Detect which cell encompasses the target text, then output its [X, Y] center coordinate. 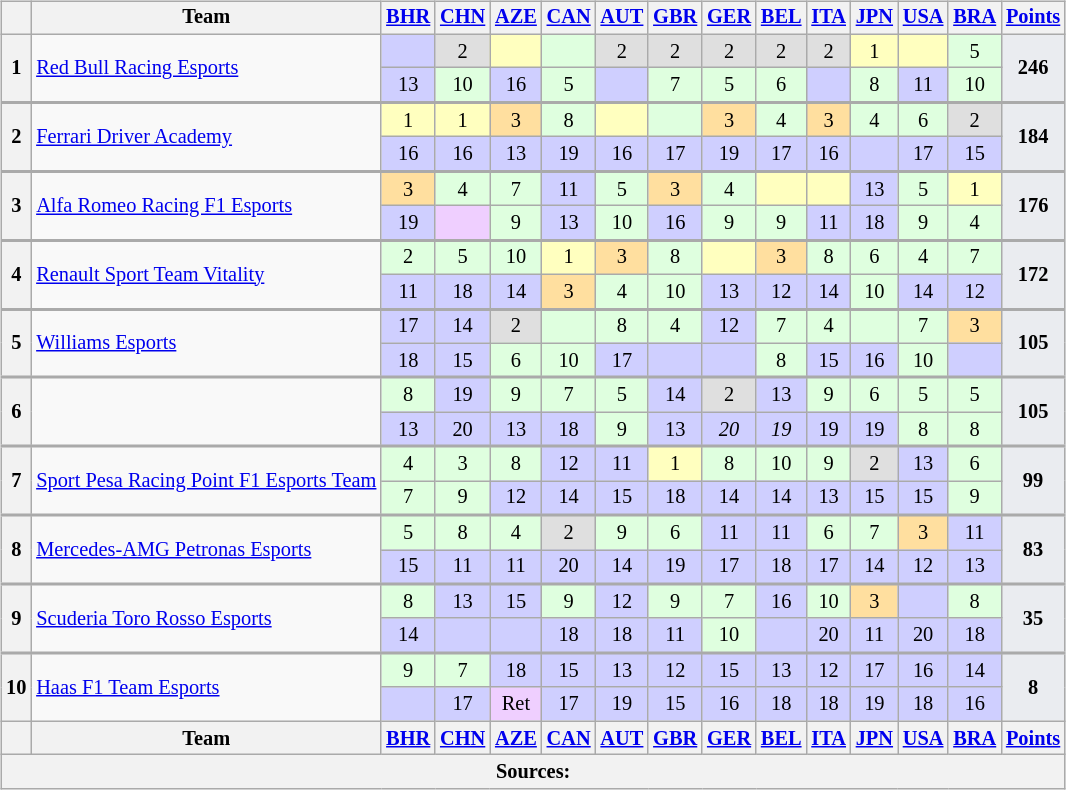
Renault Sport Team Vitality [206, 274]
Red Bull Racing Esports [206, 68]
83 [1033, 550]
172 [1033, 274]
Alfa Romeo Racing F1 Esports [206, 206]
Haas F1 Team Esports [206, 687]
Williams Esports [206, 344]
184 [1033, 136]
246 [1033, 68]
35 [1033, 618]
99 [1033, 480]
Ret [516, 704]
Sport Pesa Racing Point F1 Esports Team [206, 480]
Sources: [533, 772]
Scuderia Toro Rosso Esports [206, 618]
Ferrari Driver Academy [206, 136]
Mercedes-AMG Petronas Esports [206, 550]
176 [1033, 206]
